Extract the [x, y] coordinate from the center of the cell holding the provided text.  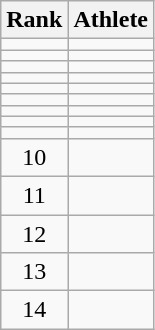
11 [34, 195]
Athlete [111, 20]
13 [34, 272]
14 [34, 310]
Rank [34, 20]
12 [34, 233]
10 [34, 157]
